Find where the given text appears and provide that cell's center as [x, y] coordinate. 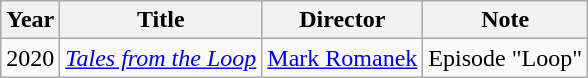
Note [506, 20]
Episode "Loop" [506, 58]
Title [161, 20]
Mark Romanek [342, 58]
Tales from the Loop [161, 58]
2020 [30, 58]
Year [30, 20]
Director [342, 20]
